Provide the (X, Y) coordinate of the cell's center where the given text is located.  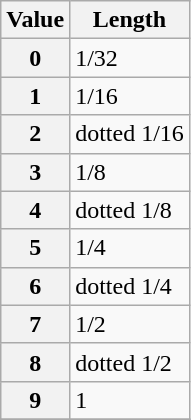
9 (36, 400)
3 (36, 172)
dotted 1/2 (130, 362)
2 (36, 134)
dotted 1/8 (130, 210)
Value (36, 20)
1/32 (130, 58)
1/4 (130, 248)
4 (36, 210)
1/16 (130, 96)
Length (130, 20)
dotted 1/4 (130, 286)
1/2 (130, 324)
7 (36, 324)
8 (36, 362)
5 (36, 248)
6 (36, 286)
0 (36, 58)
dotted 1/16 (130, 134)
1/8 (130, 172)
